From the cell containing the given text, extract its center point as [x, y] coordinate. 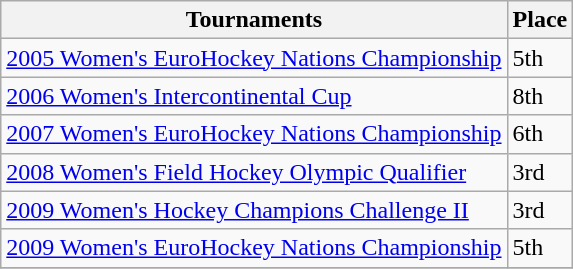
2009 Women's EuroHockey Nations Championship [254, 248]
2009 Women's Hockey Champions Challenge II [254, 210]
2005 Women's EuroHockey Nations Championship [254, 58]
8th [540, 96]
2006 Women's Intercontinental Cup [254, 96]
Place [540, 20]
Tournaments [254, 20]
2007 Women's EuroHockey Nations Championship [254, 134]
6th [540, 134]
2008 Women's Field Hockey Olympic Qualifier [254, 172]
